Extract the (x, y) coordinate from the center of the cell holding the provided text.  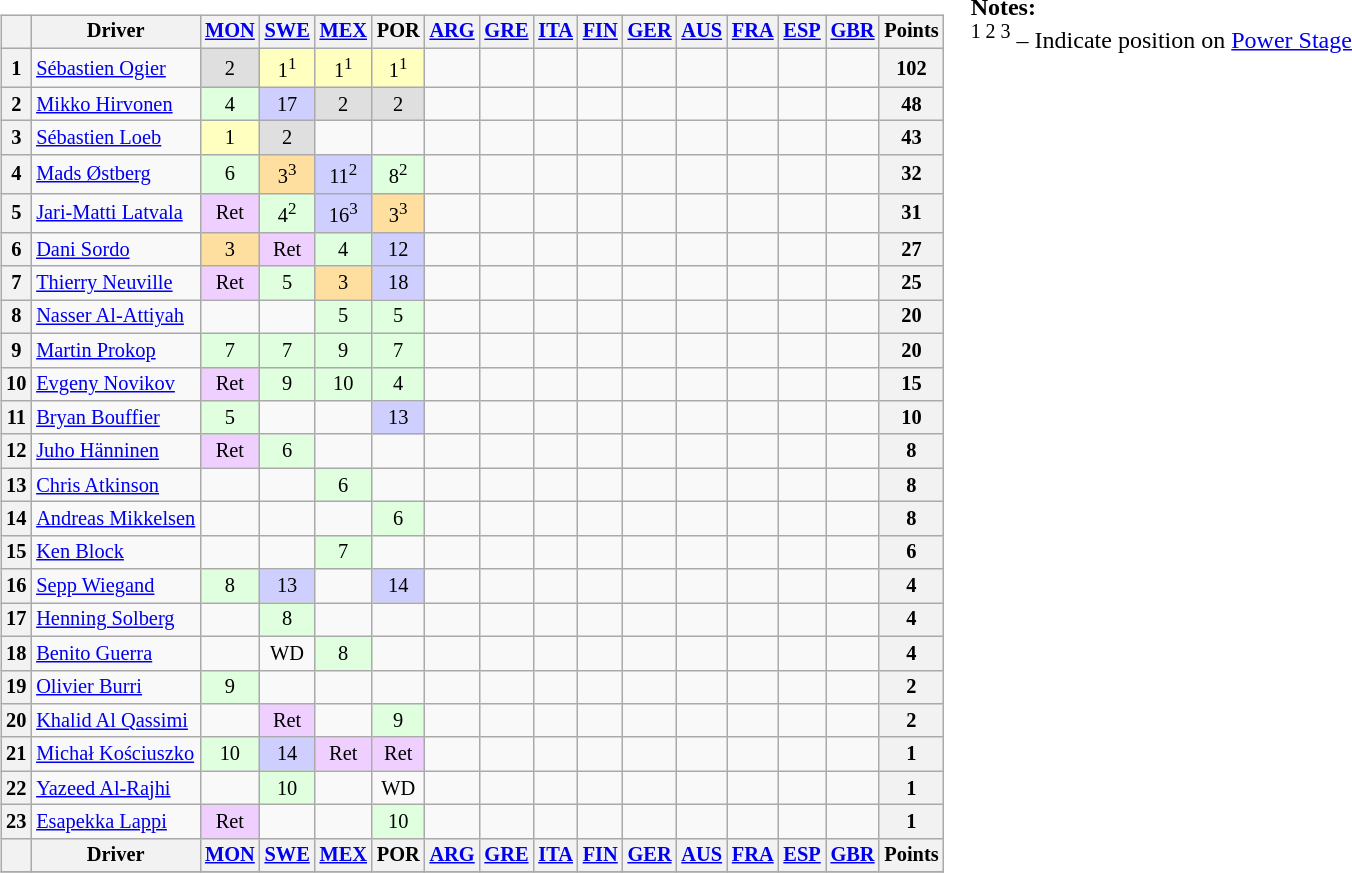
102 (911, 68)
Michał Kościuszko (116, 754)
19 (16, 687)
Ken Block (116, 552)
Thierry Neuville (116, 283)
16 (16, 586)
112 (344, 174)
Benito Guerra (116, 653)
Mikko Hirvonen (116, 104)
Esapekka Lappi (116, 822)
Chris Atkinson (116, 485)
Evgeny Novikov (116, 384)
Juho Hänninen (116, 451)
32 (911, 174)
Sepp Wiegand (116, 586)
22 (16, 788)
Nasser Al-Attiyah (116, 317)
42 (288, 214)
25 (911, 283)
82 (398, 174)
Henning Solberg (116, 620)
Sébastien Ogier (116, 68)
27 (911, 249)
Khalid Al Qassimi (116, 721)
Andreas Mikkelsen (116, 519)
Sébastien Loeb (116, 138)
48 (911, 104)
Dani Sordo (116, 249)
43 (911, 138)
31 (911, 214)
21 (16, 754)
Olivier Burri (116, 687)
Bryan Bouffier (116, 418)
Jari-Matti Latvala (116, 214)
163 (344, 214)
23 (16, 822)
Mads Østberg (116, 174)
Martin Prokop (116, 350)
Yazeed Al-Rajhi (116, 788)
